Search for the cell housing the specified text and yield its [X, Y] center coordinate. 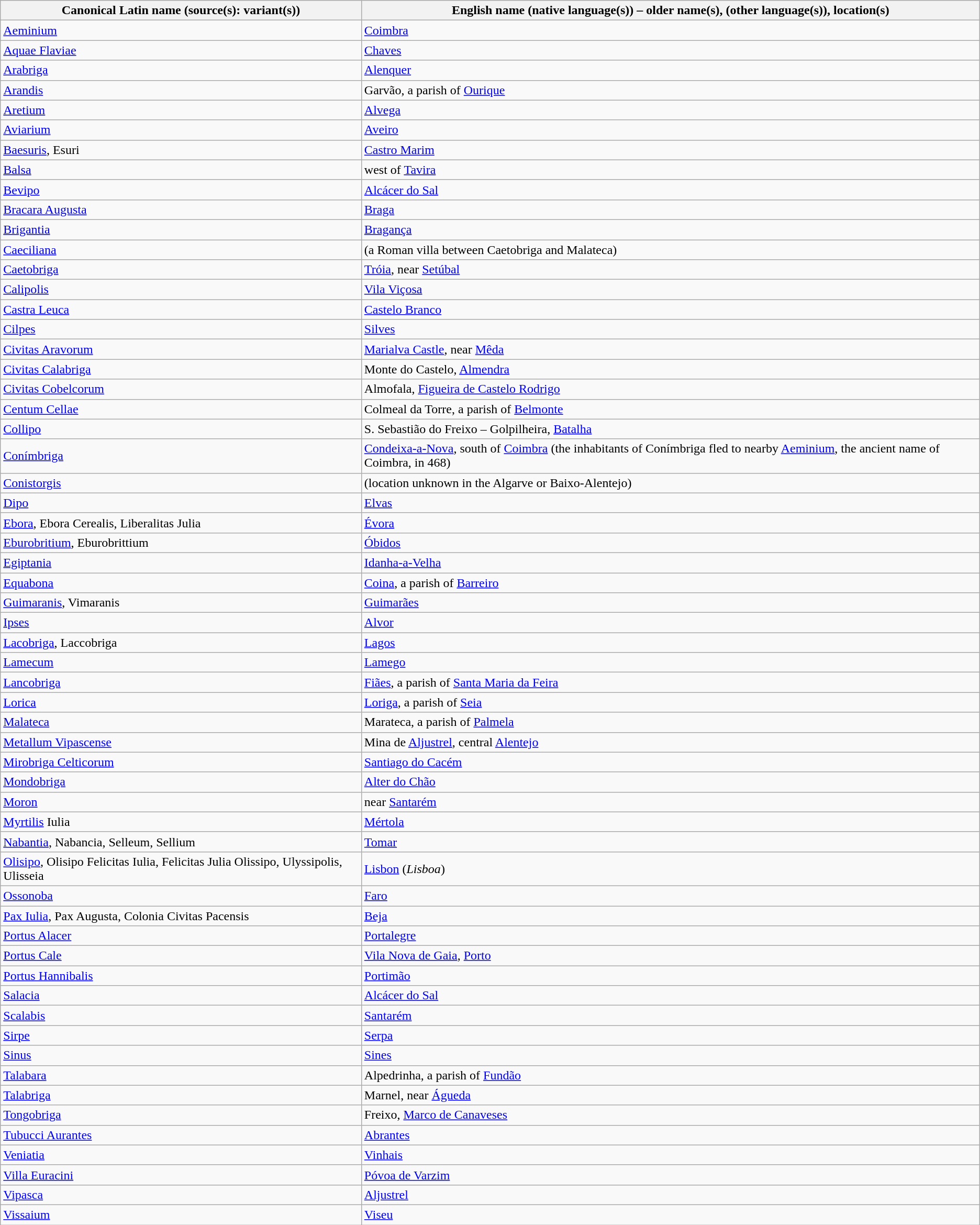
Santarém [670, 1016]
Centum Cellae [181, 409]
Calipolis [181, 290]
Braga [670, 209]
Portus Hannibalis [181, 976]
Canonical Latin name (source(s): variant(s)) [181, 10]
Baesuris, Esuri [181, 150]
Conistorgis [181, 483]
Brigantia [181, 229]
Portus Alacer [181, 936]
Arabriga [181, 70]
Lacobriga, Laccobriga [181, 643]
Vila Nova de Gaia, Porto [670, 956]
Vila Viçosa [670, 290]
near Santarém [670, 802]
Tomar [670, 842]
Castra Leuca [181, 310]
Sinus [181, 1055]
Óbidos [670, 543]
Salacia [181, 996]
Faro [670, 896]
Almofala, Figueira de Castelo Rodrigo [670, 389]
Pax Iulia, Pax Augusta, Colonia Civitas Pacensis [181, 916]
Portus Cale [181, 956]
S. Sebastião do Freixo – Golpilheira, Batalha [670, 429]
Marnel, near Águeda [670, 1095]
(location unknown in the Algarve or Baixo-Alentejo) [670, 483]
Arandis [181, 90]
Guimarães [670, 603]
Silves [670, 329]
Mirobriga Celticorum [181, 762]
Viseu [670, 1215]
Balsa [181, 170]
Talabara [181, 1075]
Egiptania [181, 562]
Castelo Branco [670, 310]
Aretium [181, 110]
Castro Marim [670, 150]
Ipses [181, 623]
Coina, a parish of Barreiro [670, 583]
Portalegre [670, 936]
Tongobriga [181, 1115]
Bragança [670, 229]
Guimaranis, Vimaranis [181, 603]
Chaves [670, 50]
Vinhais [670, 1155]
Alvega [670, 110]
Aeminium [181, 30]
Caeciliana [181, 250]
Portimão [670, 976]
Lancobriga [181, 682]
Veniatia [181, 1155]
Caetobriga [181, 270]
Alvor [670, 623]
Conímbriga [181, 456]
Villa Euracini [181, 1175]
Dipo [181, 503]
Serpa [670, 1035]
Aveiro [670, 130]
Loriga, a parish of Seia [670, 702]
Malateca [181, 722]
Aquae Flaviae [181, 50]
Mondobriga [181, 782]
Talabriga [181, 1095]
Cilpes [181, 329]
Lisbon (Lisboa) [670, 868]
Ossonoba [181, 896]
Alpedrinha, a parish of Fundão [670, 1075]
Évora [670, 523]
Moron [181, 802]
Alter do Chão [670, 782]
Monte do Castelo, Almendra [670, 369]
Bracara Augusta [181, 209]
Nabantia, Nabancia, Selleum, Sellium [181, 842]
Abrantes [670, 1135]
Equabona [181, 583]
Bevipo [181, 190]
Elvas [670, 503]
Civitas Aravorum [181, 349]
Sirpe [181, 1035]
Tubucci Aurantes [181, 1135]
Vipasca [181, 1195]
Coimbra [670, 30]
Garvão, a parish of Ourique [670, 90]
Aljustrel [670, 1195]
Aviarium [181, 130]
(a Roman villa between Caetobriga and Malateca) [670, 250]
Alenquer [670, 70]
Myrtilis Iulia [181, 822]
Condeixa-a-Nova, south of Coimbra (the inhabitants of Conímbriga fled to nearby Aeminium, the ancient name of Coimbra, in 468) [670, 456]
Collipo [181, 429]
Eburobritium, Eburobrittium [181, 543]
Civitas Calabriga [181, 369]
Fiães, a parish of Santa Maria da Feira [670, 682]
Idanha-a-Velha [670, 562]
Metallum Vipascense [181, 742]
Freixo, Marco de Canaveses [670, 1115]
Marateca, a parish of Palmela [670, 722]
Olisipo, Olisipo Felicitas Iulia, Felicitas Julia Olissipo, Ulyssipolis, Ulisseia [181, 868]
Ebora, Ebora Cerealis, Liberalitas Julia [181, 523]
Sines [670, 1055]
Colmeal da Torre, a parish of Belmonte [670, 409]
Tróia, near Setúbal [670, 270]
Beja [670, 916]
Lamecum [181, 663]
west of Tavira [670, 170]
Póvoa de Varzim [670, 1175]
Vissaium [181, 1215]
English name (native language(s)) – older name(s), (other language(s)), location(s) [670, 10]
Mina de Aljustrel, central Alentejo [670, 742]
Scalabis [181, 1016]
Lorica [181, 702]
Mértola [670, 822]
Civitas Cobelcorum [181, 389]
Lagos [670, 643]
Lamego [670, 663]
Santiago do Cacém [670, 762]
Marialva Castle, near Mêda [670, 349]
